Pinpoint the cell where the given text exists, returning its (x, y) midpoint coordinate. 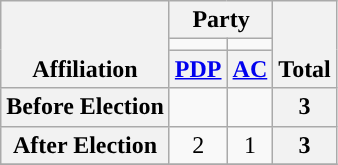
AC (250, 69)
Affiliation (86, 44)
1 (250, 145)
PDP (198, 69)
Before Election (86, 107)
2 (198, 145)
After Election (86, 145)
Total (305, 44)
Party (220, 20)
